From the cell containing the given text, extract its center point as [X, Y] coordinate. 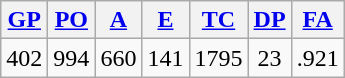
141 [166, 58]
402 [24, 58]
A [118, 20]
1795 [218, 58]
GP [24, 20]
994 [72, 58]
660 [118, 58]
23 [270, 58]
E [166, 20]
DP [270, 20]
FA [318, 20]
PO [72, 20]
TC [218, 20]
.921 [318, 58]
